Return [X, Y] of the center of cell containing provided text 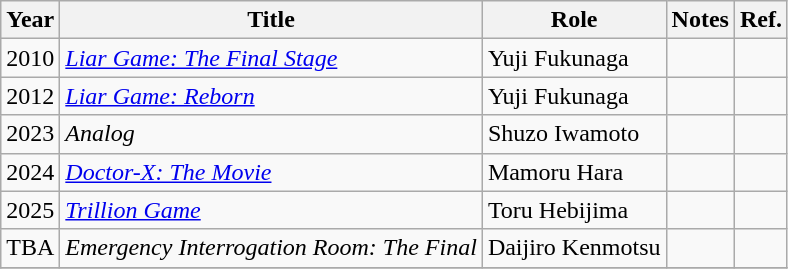
Daijiro Kenmotsu [574, 248]
Title [272, 20]
Notes [700, 20]
Analog [272, 134]
Doctor-X: The Movie [272, 172]
Role [574, 20]
Mamoru Hara [574, 172]
Toru Hebijima [574, 210]
2010 [30, 58]
2025 [30, 210]
Liar Game: Reborn [272, 96]
Ref. [760, 20]
Trillion Game [272, 210]
TBA [30, 248]
Shuzo Iwamoto [574, 134]
2023 [30, 134]
Emergency Interrogation Room: The Final [272, 248]
Liar Game: The Final Stage [272, 58]
2024 [30, 172]
Year [30, 20]
2012 [30, 96]
